Pinpoint the cell where the given text exists, returning its [x, y] midpoint coordinate. 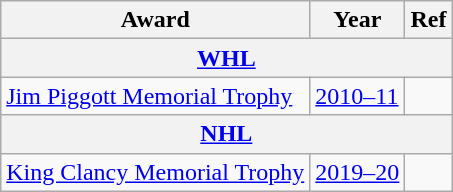
2010–11 [358, 96]
Year [358, 20]
NHL [226, 134]
2019–20 [358, 172]
WHL [226, 58]
Jim Piggott Memorial Trophy [156, 96]
King Clancy Memorial Trophy [156, 172]
Ref [428, 20]
Award [156, 20]
